Find where the given text appears and provide that cell's center as [x, y] coordinate. 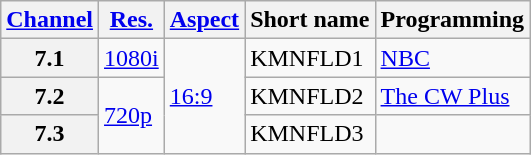
7.1 [50, 58]
KMNFLD2 [310, 96]
7.3 [50, 134]
720p [132, 115]
Aspect [204, 20]
7.2 [50, 96]
1080i [132, 58]
Channel [50, 20]
KMNFLD1 [310, 58]
16:9 [204, 96]
Programming [452, 20]
KMNFLD3 [310, 134]
Short name [310, 20]
NBC [452, 58]
Res. [132, 20]
The CW Plus [452, 96]
